Identify which cell holds the provided text, then report its (X, Y) central coordinate. 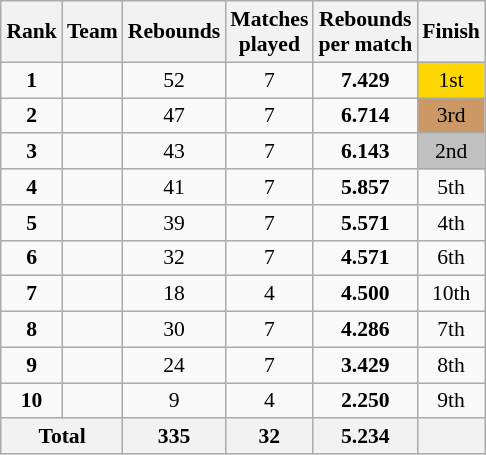
39 (174, 223)
41 (174, 187)
Reboundsper match (365, 32)
7.429 (365, 80)
18 (174, 294)
Matchesplayed (269, 32)
4.500 (365, 294)
Rebounds (174, 32)
7th (451, 330)
2nd (451, 152)
Total (62, 437)
Finish (451, 32)
5.857 (365, 187)
3rd (451, 116)
Rank (32, 32)
10 (32, 401)
5.234 (365, 437)
5 (32, 223)
8th (451, 365)
3.429 (365, 365)
10th (451, 294)
Team (92, 32)
2 (32, 116)
335 (174, 437)
6.714 (365, 116)
4.571 (365, 258)
3 (32, 152)
2.250 (365, 401)
4th (451, 223)
6.143 (365, 152)
5th (451, 187)
43 (174, 152)
30 (174, 330)
9th (451, 401)
1st (451, 80)
52 (174, 80)
5.571 (365, 223)
47 (174, 116)
4.286 (365, 330)
1 (32, 80)
24 (174, 365)
6 (32, 258)
6th (451, 258)
8 (32, 330)
